Extract the [X, Y] coordinate from the center of the cell holding the provided text.  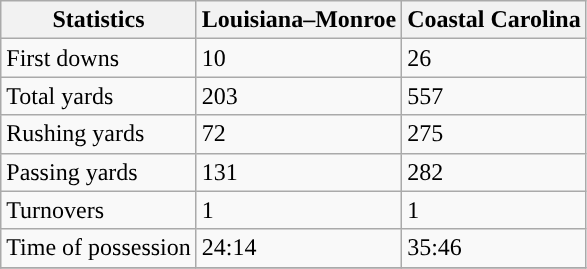
26 [494, 58]
557 [494, 96]
First downs [99, 58]
Louisiana–Monroe [298, 20]
131 [298, 172]
Turnovers [99, 210]
282 [494, 172]
35:46 [494, 248]
203 [298, 96]
Time of possession [99, 248]
10 [298, 58]
Passing yards [99, 172]
Total yards [99, 96]
Statistics [99, 20]
72 [298, 134]
275 [494, 134]
Coastal Carolina [494, 20]
24:14 [298, 248]
Rushing yards [99, 134]
